Find where the given text appears and provide that cell's center as [X, Y] coordinate. 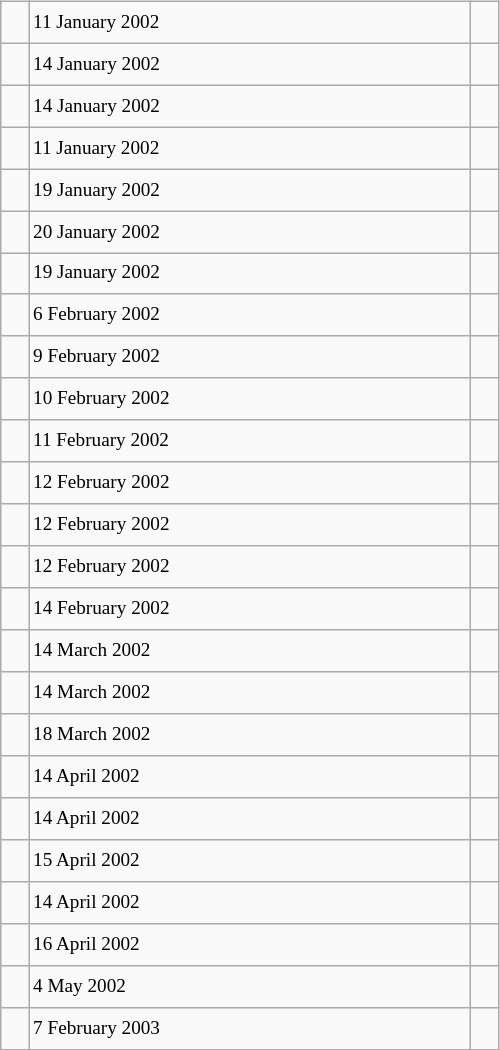
11 February 2002 [249, 441]
16 April 2002 [249, 944]
7 February 2003 [249, 1028]
6 February 2002 [249, 315]
18 March 2002 [249, 735]
14 February 2002 [249, 609]
4 May 2002 [249, 986]
15 April 2002 [249, 861]
10 February 2002 [249, 399]
9 February 2002 [249, 357]
20 January 2002 [249, 232]
